Pinpoint the cell where the given text exists, returning its [X, Y] midpoint coordinate. 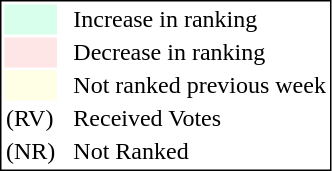
(RV) [30, 119]
Not ranked previous week [200, 85]
Decrease in ranking [200, 53]
Received Votes [200, 119]
Not Ranked [200, 151]
Increase in ranking [200, 19]
(NR) [30, 151]
